Search for the cell housing the specified text and yield its (x, y) center coordinate. 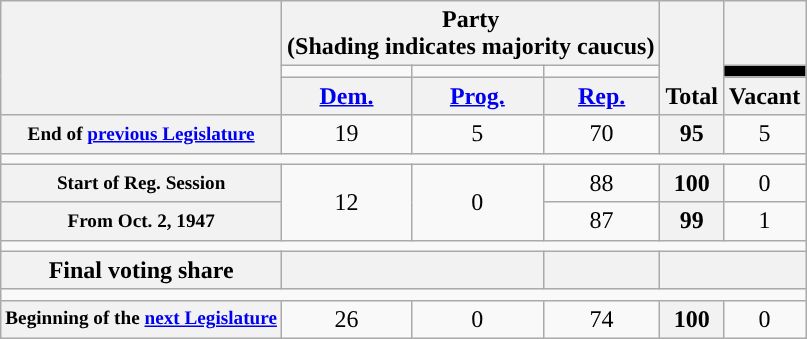
70 (602, 134)
99 (692, 221)
Total (692, 58)
26 (347, 319)
1 (764, 221)
Rep. (602, 96)
From Oct. 2, 1947 (142, 221)
12 (347, 202)
87 (602, 221)
74 (602, 319)
Final voting share (142, 270)
End of previous Legislature (142, 134)
Party (Shading indicates majority caucus) (471, 34)
88 (602, 183)
19 (347, 134)
Start of Reg. Session (142, 183)
Prog. (477, 96)
95 (692, 134)
Vacant (764, 96)
Beginning of the next Legislature (142, 319)
Dem. (347, 96)
